Locate the cell with the specified text and output its (x, y) center coordinate. 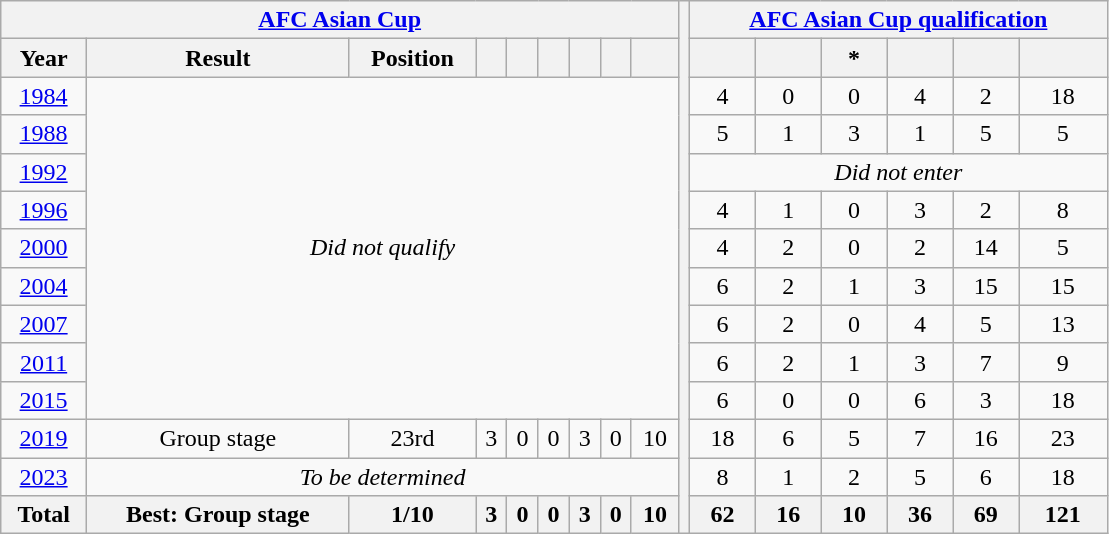
2011 (44, 362)
Total (44, 515)
2023 (44, 477)
Best: Group stage (218, 515)
1992 (44, 172)
14 (986, 248)
Did not enter (898, 172)
1996 (44, 210)
2015 (44, 400)
9 (1063, 362)
AFC Asian Cup (340, 20)
AFC Asian Cup qualification (898, 20)
Did not qualify (383, 248)
Year (44, 58)
1988 (44, 134)
69 (986, 515)
2004 (44, 286)
23rd (412, 438)
2007 (44, 324)
2000 (44, 248)
62 (723, 515)
23 (1063, 438)
13 (1063, 324)
36 (920, 515)
1/10 (412, 515)
Result (218, 58)
* (854, 58)
To be determined (383, 477)
Group stage (218, 438)
2019 (44, 438)
Position (412, 58)
1984 (44, 96)
121 (1063, 515)
